Capture the cell that displays the provided text and extract its [x, y] central coordinate. 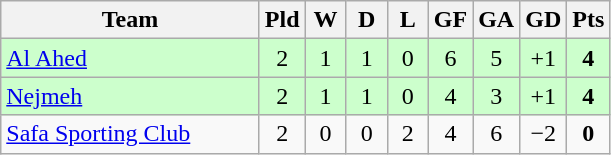
−2 [544, 134]
Pld [282, 20]
Team [130, 20]
GA [496, 20]
Al Ahed [130, 58]
GF [450, 20]
W [326, 20]
Safa Sporting Club [130, 134]
Pts [588, 20]
3 [496, 96]
D [366, 20]
L [408, 20]
GD [544, 20]
5 [496, 58]
Nejmeh [130, 96]
